Provide the (x, y) coordinate of the cell's center where the given text is located.  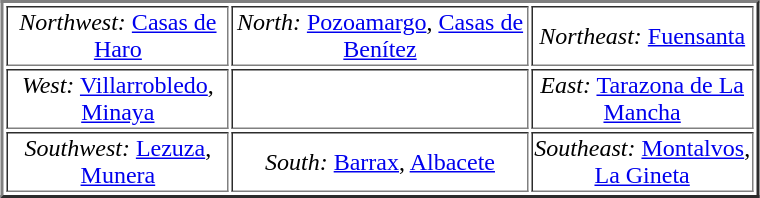
West: Villarrobledo, Minaya (118, 99)
North: Pozoamargo, Casas de Benítez (380, 36)
Northwest: Casas de Haro (118, 36)
East: Tarazona de La Mancha (642, 99)
South: Barrax, Albacete (380, 162)
Southwest: Lezuza, Munera (118, 162)
Southeast: Montalvos, La Gineta (642, 162)
Northeast: Fuensanta (642, 36)
